Return (x, y) of the center of cell containing provided text 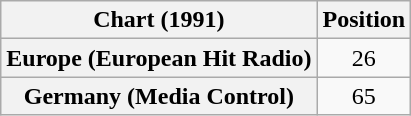
26 (364, 58)
Chart (1991) (159, 20)
65 (364, 96)
Position (364, 20)
Europe (European Hit Radio) (159, 58)
Germany (Media Control) (159, 96)
